Extract the [X, Y] coordinate from the center of the cell holding the provided text.  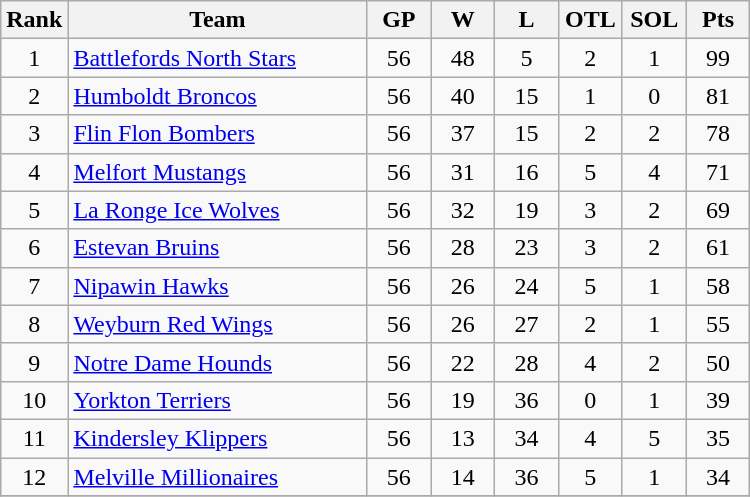
Humboldt Broncos [218, 96]
9 [34, 362]
99 [718, 58]
8 [34, 324]
Kindersley Klippers [218, 438]
58 [718, 286]
48 [463, 58]
13 [463, 438]
Rank [34, 20]
GP [399, 20]
12 [34, 477]
27 [527, 324]
71 [718, 172]
La Ronge Ice Wolves [218, 210]
69 [718, 210]
6 [34, 248]
10 [34, 400]
14 [463, 477]
SOL [654, 20]
W [463, 20]
Melfort Mustangs [218, 172]
7 [34, 286]
Nipawin Hawks [218, 286]
Weyburn Red Wings [218, 324]
23 [527, 248]
32 [463, 210]
35 [718, 438]
81 [718, 96]
40 [463, 96]
16 [527, 172]
Flin Flon Bombers [218, 134]
31 [463, 172]
OTL [590, 20]
Notre Dame Hounds [218, 362]
61 [718, 248]
Melville Millionaires [218, 477]
39 [718, 400]
Estevan Bruins [218, 248]
78 [718, 134]
22 [463, 362]
L [527, 20]
37 [463, 134]
11 [34, 438]
50 [718, 362]
Battlefords North Stars [218, 58]
55 [718, 324]
Yorkton Terriers [218, 400]
24 [527, 286]
Pts [718, 20]
Team [218, 20]
